Find where the given text appears and provide that cell's center as (X, Y) coordinate. 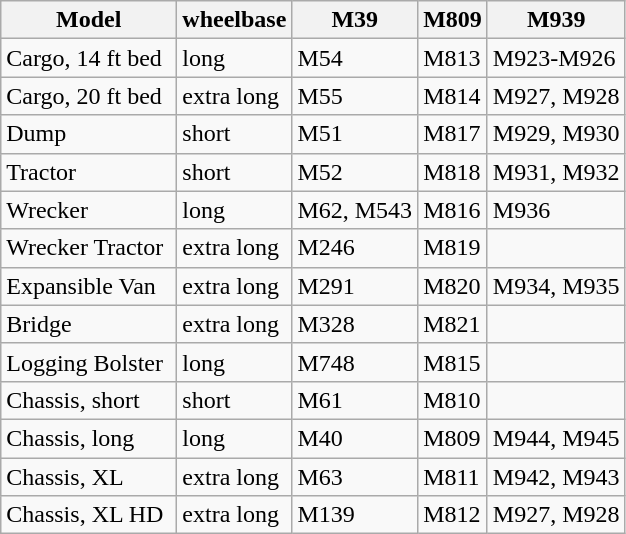
Wrecker (89, 210)
M291 (355, 286)
M810 (453, 400)
M931, M932 (556, 172)
M139 (355, 515)
Chassis, XL (89, 477)
Chassis, XL HD (89, 515)
M63 (355, 477)
M929, M930 (556, 134)
M821 (453, 324)
M40 (355, 438)
Dump (89, 134)
M55 (355, 96)
M328 (355, 324)
Model (89, 20)
M818 (453, 172)
M923-M926 (556, 58)
M246 (355, 248)
M939 (556, 20)
Expansible Van (89, 286)
M819 (453, 248)
M748 (355, 362)
M51 (355, 134)
M816 (453, 210)
Chassis, long (89, 438)
M39 (355, 20)
M814 (453, 96)
M811 (453, 477)
Bridge (89, 324)
M52 (355, 172)
M942, M943 (556, 477)
Cargo, 14 ft bed (89, 58)
M820 (453, 286)
M944, M945 (556, 438)
M813 (453, 58)
Tractor (89, 172)
M934, M935 (556, 286)
Cargo, 20 ft bed (89, 96)
Chassis, short (89, 400)
M62, M543 (355, 210)
M817 (453, 134)
M54 (355, 58)
M61 (355, 400)
Wrecker Tractor (89, 248)
Logging Bolster (89, 362)
M812 (453, 515)
M815 (453, 362)
M936 (556, 210)
wheelbase (234, 20)
